Identify which cell holds the provided text, then report its (X, Y) central coordinate. 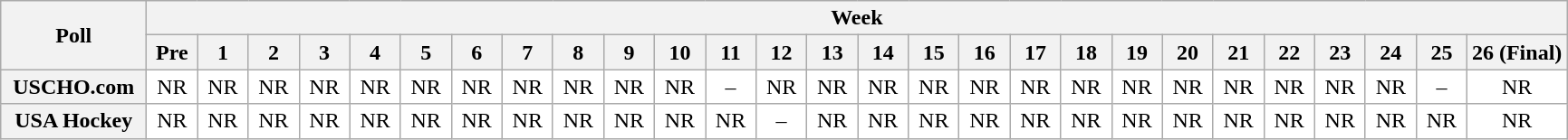
24 (1390, 52)
22 (1289, 52)
20 (1188, 52)
3 (324, 52)
16 (985, 52)
9 (629, 52)
26 (Final) (1516, 52)
15 (934, 52)
21 (1238, 52)
13 (832, 52)
2 (274, 52)
14 (883, 52)
1 (223, 52)
8 (578, 52)
Poll (74, 35)
6 (476, 52)
25 (1441, 52)
23 (1340, 52)
11 (730, 52)
USCHO.com (74, 87)
Week (857, 18)
17 (1035, 52)
18 (1086, 52)
7 (527, 52)
5 (426, 52)
12 (782, 52)
19 (1137, 52)
4 (375, 52)
Pre (172, 52)
10 (679, 52)
USA Hockey (74, 121)
